Find where the given text appears and provide that cell's center as (X, Y) coordinate. 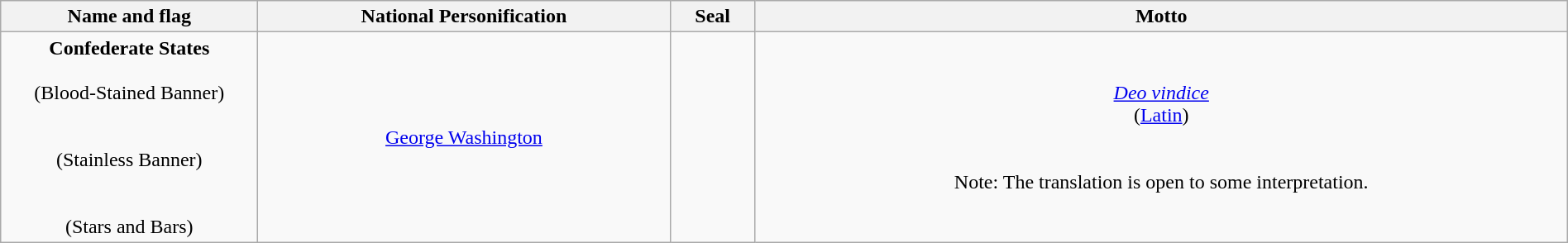
Name and flag (129, 17)
Deo vindice(Latin)Note: The translation is open to some interpretation. (1161, 137)
Seal (713, 17)
Motto (1161, 17)
National Personification (464, 17)
Confederate States(Blood-Stained Banner)(Stainless Banner)(Stars and Bars) (129, 137)
George Washington (464, 137)
